Output the [x, y] coordinate of the center of the cell containing the given text.  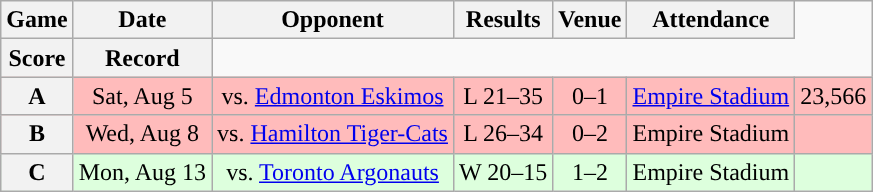
L 26–34 [502, 134]
vs. Hamilton Tiger-Cats [333, 134]
0–1 [590, 96]
C [37, 172]
Record [142, 58]
Venue [590, 20]
Results [502, 20]
B [37, 134]
Opponent [333, 20]
Score [37, 58]
Sat, Aug 5 [142, 96]
Date [142, 20]
Game [37, 20]
Mon, Aug 13 [142, 172]
vs. Toronto Argonauts [333, 172]
Attendance [711, 20]
1–2 [590, 172]
L 21–35 [502, 96]
0–2 [590, 134]
Wed, Aug 8 [142, 134]
W 20–15 [502, 172]
23,566 [834, 96]
vs. Edmonton Eskimos [333, 96]
A [37, 96]
